Detect which cell encompasses the target text, then output its [x, y] center coordinate. 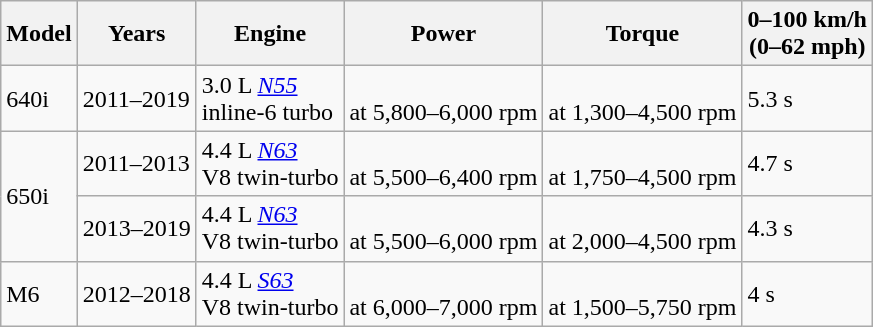
4.3 s [807, 228]
0–100 km/h (0–62 mph) [807, 34]
at 1,750–4,500 rpm [642, 164]
2011–2019 [136, 98]
at 5,500–6,400 rpm [444, 164]
at 1,300–4,500 rpm [642, 98]
4.7 s [807, 164]
2013–2019 [136, 228]
at 6,000–7,000 rpm [444, 294]
Years [136, 34]
Torque [642, 34]
Model [39, 34]
3.0 L N55 inline-6 turbo [270, 98]
at 1,500–5,750 rpm [642, 294]
640i [39, 98]
4.4 L S63 V8 twin-turbo [270, 294]
2012–2018 [136, 294]
650i [39, 196]
at 5,800–6,000 rpm [444, 98]
Power [444, 34]
2011–2013 [136, 164]
4 s [807, 294]
M6 [39, 294]
at 2,000–4,500 rpm [642, 228]
5.3 s [807, 98]
at 5,500–6,000 rpm [444, 228]
Engine [270, 34]
